Search for the cell housing the specified text and yield its [x, y] center coordinate. 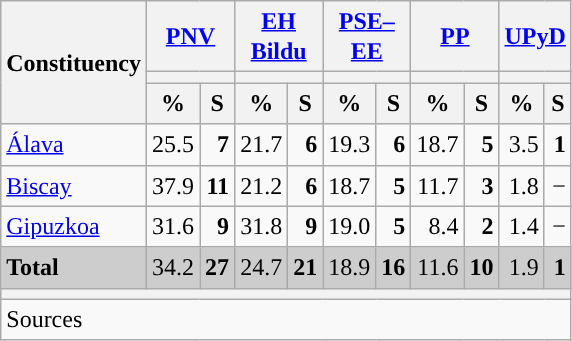
11.7 [438, 186]
37.9 [172, 186]
27 [218, 268]
34.2 [172, 268]
11.6 [438, 268]
EH Bildu [279, 36]
11 [218, 186]
18.9 [350, 268]
3.5 [522, 144]
10 [482, 268]
1.4 [522, 226]
PP [455, 36]
PSE–EE [367, 36]
7 [218, 144]
19.3 [350, 144]
2 [482, 226]
Sources [286, 320]
3 [482, 186]
Constituency [74, 62]
31.6 [172, 226]
UPyD [535, 36]
24.7 [262, 268]
PNV [190, 36]
25.5 [172, 144]
16 [394, 268]
31.8 [262, 226]
21 [306, 268]
8.4 [438, 226]
21.2 [262, 186]
Biscay [74, 186]
19.0 [350, 226]
1.8 [522, 186]
1.9 [522, 268]
21.7 [262, 144]
Gipuzkoa [74, 226]
Total [74, 268]
Álava [74, 144]
